Determine the (x, y) coordinate at the center of the cell enclosing the given text.  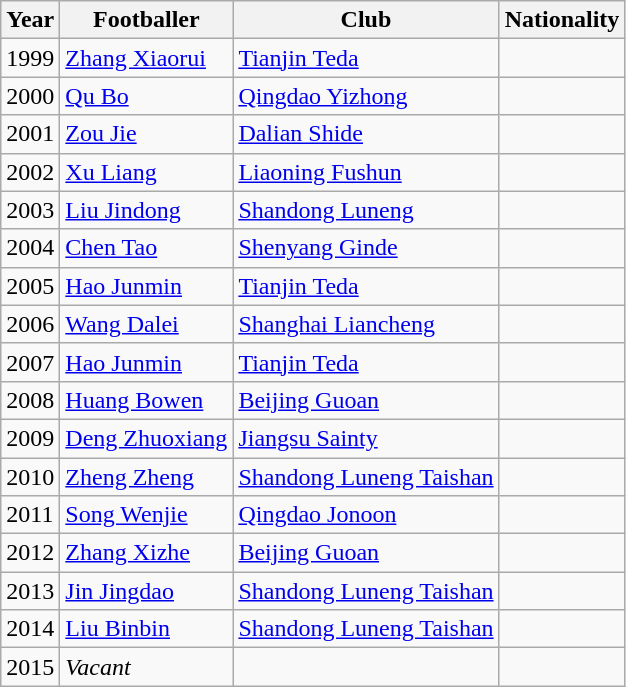
2005 (30, 286)
2008 (30, 400)
Huang Bowen (146, 400)
Club (366, 20)
Wang Dalei (146, 324)
Zhang Xiaorui (146, 58)
Chen Tao (146, 248)
Jin Jingdao (146, 591)
Zou Jie (146, 134)
2004 (30, 248)
2006 (30, 324)
Shanghai Liancheng (366, 324)
2000 (30, 96)
Song Wenjie (146, 515)
Qingdao Jonoon (366, 515)
Shandong Luneng (366, 210)
Jiangsu Sainty (366, 438)
2003 (30, 210)
Deng Zhuoxiang (146, 438)
Vacant (146, 667)
Qingdao Yizhong (366, 96)
Zhang Xizhe (146, 553)
Nationality (562, 20)
2012 (30, 553)
Qu Bo (146, 96)
Xu Liang (146, 172)
Liaoning Fushun (366, 172)
Liu Jindong (146, 210)
2013 (30, 591)
2010 (30, 477)
1999 (30, 58)
2009 (30, 438)
2014 (30, 629)
2011 (30, 515)
2002 (30, 172)
2015 (30, 667)
Shenyang Ginde (366, 248)
Liu Binbin (146, 629)
Dalian Shide (366, 134)
Zheng Zheng (146, 477)
Year (30, 20)
2007 (30, 362)
2001 (30, 134)
Footballer (146, 20)
